Extract the [X, Y] coordinate from the center of the cell holding the provided text.  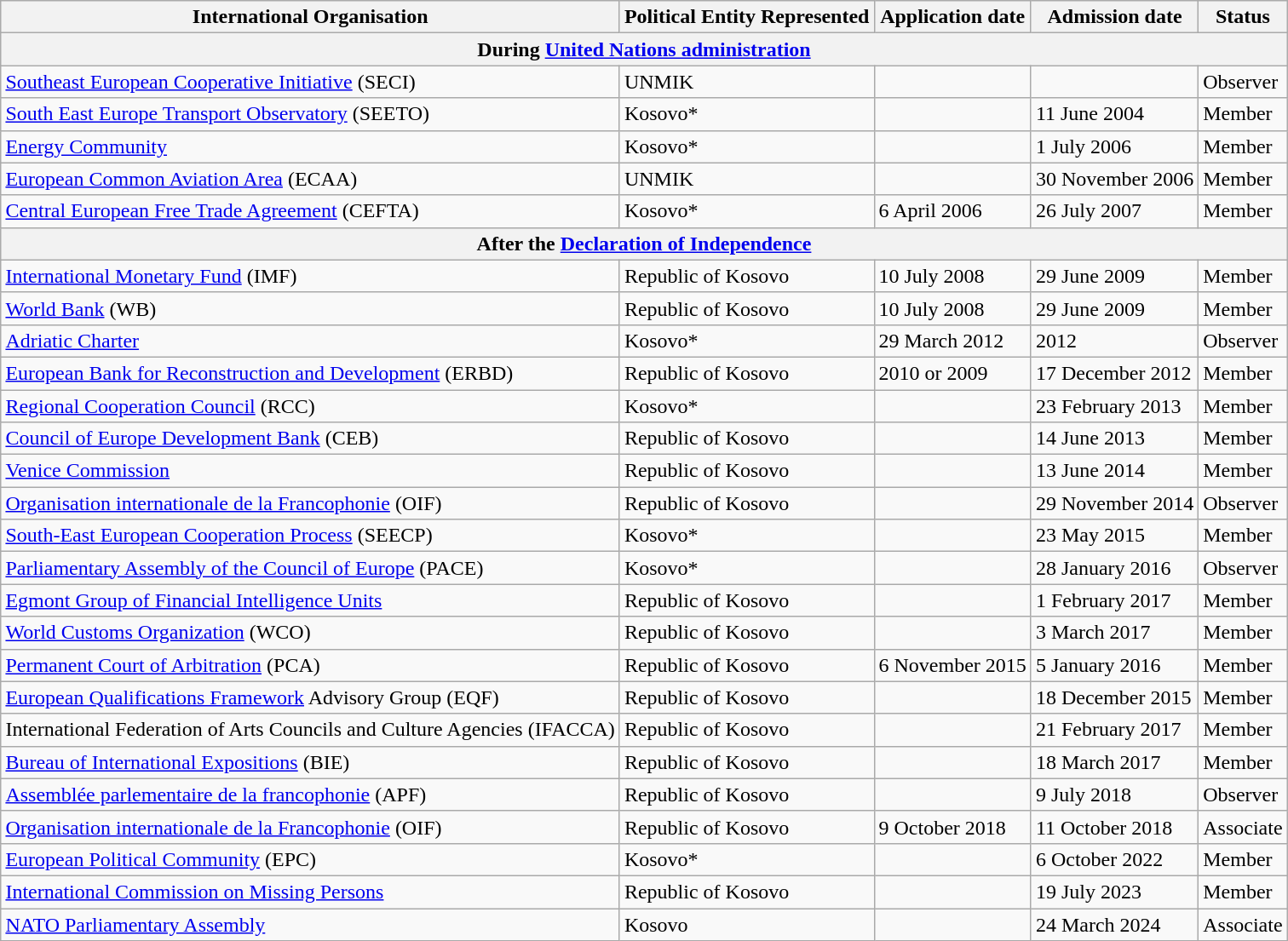
Application date [952, 17]
24 March 2024 [1114, 924]
19 July 2023 [1114, 892]
26 July 2007 [1114, 211]
European Common Aviation Area (ECAA) [310, 179]
6 November 2015 [952, 665]
29 March 2012 [952, 341]
Parliamentary Assembly of the Council of Europe (PACE) [310, 568]
Southeast European Cooperative Initiative (SECI) [310, 82]
Council of Europe Development Bank (CEB) [310, 439]
Venice Commission [310, 471]
European Bank for Reconstruction and Development (ERBD) [310, 373]
18 December 2015 [1114, 697]
3 March 2017 [1114, 633]
11 June 2004 [1114, 114]
Adriatic Charter [310, 341]
11 October 2018 [1114, 827]
World Customs Organization (WCO) [310, 633]
Kosovo [746, 924]
International Organisation [310, 17]
European Political Community (EPC) [310, 859]
13 June 2014 [1114, 471]
2010 or 2009 [952, 373]
During United Nations administration [644, 49]
South East Europe Transport Observatory (SEETO) [310, 114]
6 October 2022 [1114, 859]
Admission date [1114, 17]
1 February 2017 [1114, 600]
South-East European Cooperation Process (SEECP) [310, 536]
6 April 2006 [952, 211]
Political Entity Represented [746, 17]
Bureau of International Expositions (BIE) [310, 762]
European Qualifications Framework Advisory Group (EQF) [310, 697]
14 June 2013 [1114, 439]
International Federation of Arts Councils and Culture Agencies (IFACCA) [310, 730]
1 July 2006 [1114, 146]
Energy Community [310, 146]
Assemblée parlementaire de la francophonie (APF) [310, 795]
Egmont Group of Financial Intelligence Units [310, 600]
NATO Parliamentary Assembly [310, 924]
World Bank (WB) [310, 308]
28 January 2016 [1114, 568]
30 November 2006 [1114, 179]
International Monetary Fund (IMF) [310, 276]
18 March 2017 [1114, 762]
Permanent Court of Arbitration (PCA) [310, 665]
Status [1243, 17]
After the Declaration of Independence [644, 244]
2012 [1114, 341]
5 January 2016 [1114, 665]
23 May 2015 [1114, 536]
23 February 2013 [1114, 406]
21 February 2017 [1114, 730]
17 December 2012 [1114, 373]
29 November 2014 [1114, 503]
9 October 2018 [952, 827]
International Commission on Missing Persons [310, 892]
Regional Cooperation Council (RCC) [310, 406]
Central European Free Trade Agreement (CEFTA) [310, 211]
9 July 2018 [1114, 795]
